Capture the cell that displays the provided text and extract its (x, y) central coordinate. 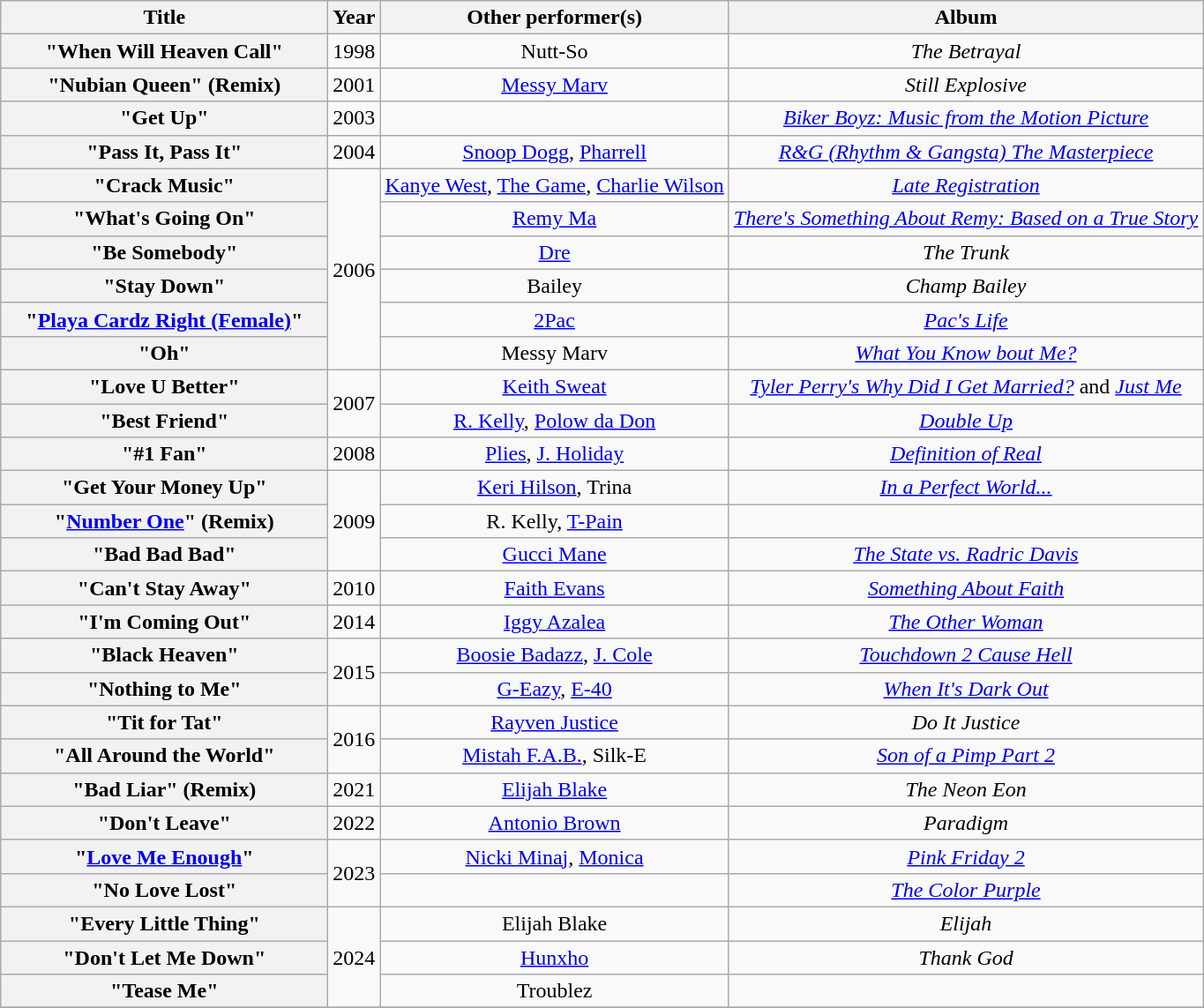
2001 (355, 85)
Snoop Dogg, Pharrell (554, 152)
Late Registration (965, 185)
G-Eazy, E-40 (554, 689)
"When Will Heaven Call" (164, 51)
1998 (355, 51)
"Tit for Tat" (164, 722)
The Color Purple (965, 890)
Gucci Mane (554, 555)
When It's Dark Out (965, 689)
There's Something About Remy: Based on a True Story (965, 219)
"Every Little Thing" (164, 923)
2Pac (554, 319)
"Tease Me" (164, 991)
2004 (355, 152)
Elijah (965, 923)
Bailey (554, 286)
Pac's Life (965, 319)
Son of a Pimp Part 2 (965, 756)
"Don't Let Me Down" (164, 957)
Still Explosive (965, 85)
In a Perfect World... (965, 488)
Definition of Real (965, 454)
Boosie Badazz, J. Cole (554, 655)
2023 (355, 873)
Plies, J. Holiday (554, 454)
"Oh" (164, 353)
2003 (355, 118)
"Nubian Queen" (Remix) (164, 85)
The Neon Eon (965, 789)
2014 (355, 622)
"All Around the World" (164, 756)
Remy Ma (554, 219)
"I'm Coming Out" (164, 622)
"Crack Music" (164, 185)
2015 (355, 672)
Antonio Brown (554, 823)
"Get Up" (164, 118)
Dre (554, 252)
Nicki Minaj, Monica (554, 856)
Double Up (965, 421)
"Love Me Enough" (164, 856)
2010 (355, 588)
Something About Faith (965, 588)
2009 (355, 521)
The Betrayal (965, 51)
"Bad Bad Bad" (164, 555)
Touchdown 2 Cause Hell (965, 655)
Hunxho (554, 957)
"Black Heaven" (164, 655)
"Playa Cardz Right (Female)" (164, 319)
Rayven Justice (554, 722)
R. Kelly, T-Pain (554, 521)
"#1 Fan" (164, 454)
"Can't Stay Away" (164, 588)
"Pass It, Pass It" (164, 152)
The Trunk (965, 252)
"Love U Better" (164, 386)
Biker Boyz: Music from the Motion Picture (965, 118)
Year (355, 18)
Mistah F.A.B., Silk-E (554, 756)
Iggy Azalea (554, 622)
2021 (355, 789)
"Number One" (Remix) (164, 521)
2006 (355, 269)
Champ Bailey (965, 286)
Keith Sweat (554, 386)
2024 (355, 957)
Tyler Perry's Why Did I Get Married? and Just Me (965, 386)
2007 (355, 403)
The Other Woman (965, 622)
"Don't Leave" (164, 823)
"Best Friend" (164, 421)
Pink Friday 2 (965, 856)
Troublez (554, 991)
Kanye West, The Game, Charlie Wilson (554, 185)
R. Kelly, Polow da Don (554, 421)
2016 (355, 739)
What You Know bout Me? (965, 353)
Nutt-So (554, 51)
Do It Justice (965, 722)
The State vs. Radric Davis (965, 555)
"No Love Lost" (164, 890)
Keri Hilson, Trina (554, 488)
Other performer(s) (554, 18)
Title (164, 18)
"Bad Liar" (Remix) (164, 789)
"Nothing to Me" (164, 689)
Album (965, 18)
"Be Somebody" (164, 252)
"Stay Down" (164, 286)
"What's Going On" (164, 219)
R&G (Rhythm & Gangsta) The Masterpiece (965, 152)
Faith Evans (554, 588)
Paradigm (965, 823)
2022 (355, 823)
"Get Your Money Up" (164, 488)
2008 (355, 454)
Thank God (965, 957)
